Pinpoint the cell where the given text exists, returning its [x, y] midpoint coordinate. 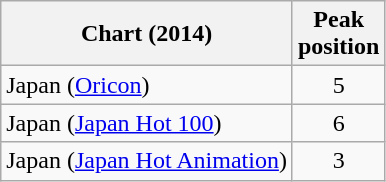
Japan (Japan Hot 100) [147, 123]
Japan (Oricon) [147, 85]
Japan (Japan Hot Animation) [147, 161]
Peakposition [338, 34]
3 [338, 161]
5 [338, 85]
6 [338, 123]
Chart (2014) [147, 34]
